Provide the [X, Y] coordinate of the cell's center where the given text is located.  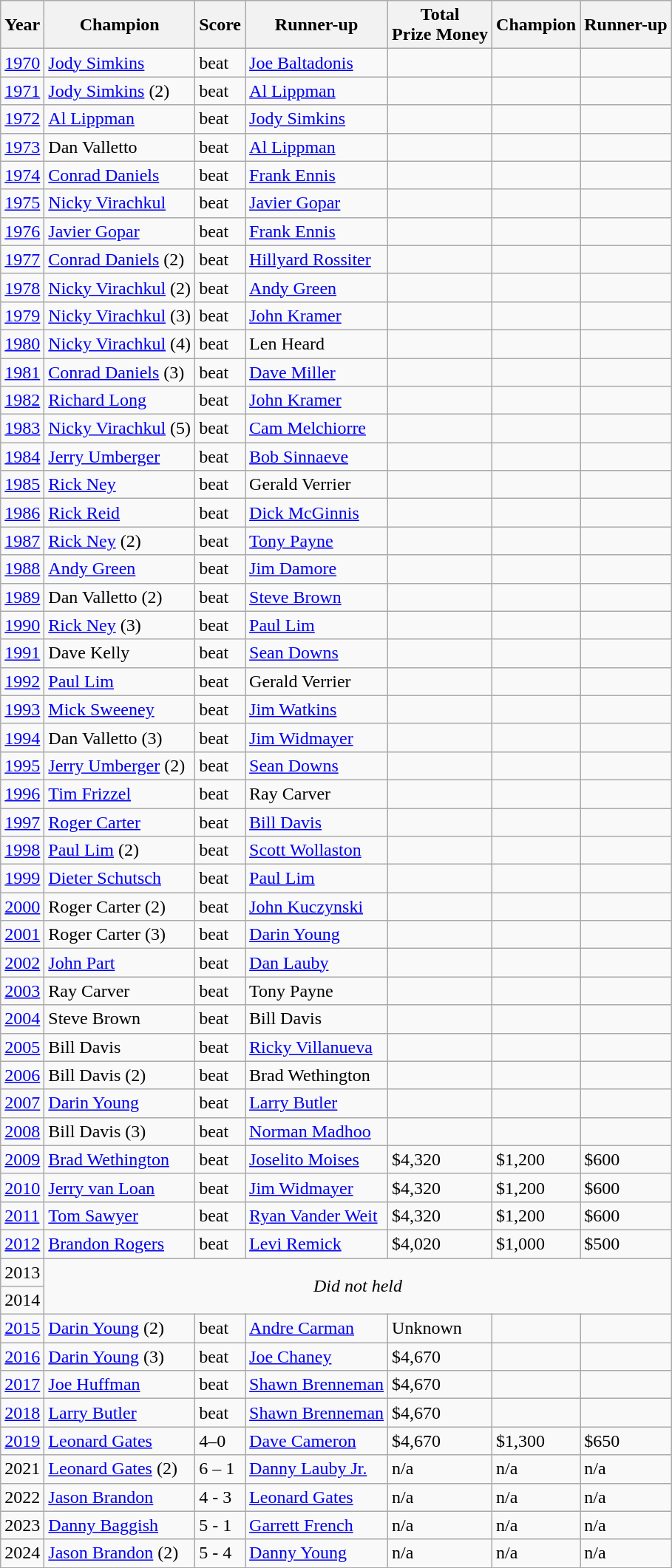
5 - 1 [220, 1525]
1976 [22, 231]
2003 [22, 991]
Richard Long [120, 400]
1999 [22, 879]
Danny Young [316, 1553]
Bob Sinnaeve [316, 457]
Garrett French [316, 1525]
John Kuczynski [316, 907]
Jody Simkins (2) [120, 91]
Conrad Daniels [120, 175]
Joe Baltadonis [316, 63]
2017 [22, 1385]
Ricky Villanueva [316, 1047]
Danny Lauby Jr. [316, 1469]
1997 [22, 822]
2024 [22, 1553]
1981 [22, 372]
Score [220, 25]
2009 [22, 1159]
Darin Young (3) [120, 1357]
Dan Valletto [120, 147]
Year [22, 25]
2006 [22, 1075]
2004 [22, 1019]
Hillyard Rossiter [316, 259]
Jason Brandon [120, 1497]
4 - 3 [220, 1497]
1977 [22, 259]
1989 [22, 597]
1974 [22, 175]
Levi Remick [316, 1244]
2007 [22, 1103]
2019 [22, 1441]
1970 [22, 63]
1975 [22, 203]
Paul Lim (2) [120, 851]
Joselito Moises [316, 1159]
1994 [22, 737]
5 - 4 [220, 1553]
Jim Damore [316, 569]
1978 [22, 287]
2023 [22, 1525]
1993 [22, 709]
Cam Melchiorre [316, 429]
Danny Baggish [120, 1525]
1995 [22, 766]
1980 [22, 344]
Dick McGinnis [316, 513]
1984 [22, 457]
2015 [22, 1329]
2005 [22, 1047]
Jim Watkins [316, 709]
4–0 [220, 1441]
Nicky Virachkul (2) [120, 287]
Dieter Schutsch [120, 879]
Nicky Virachkul (5) [120, 429]
Unknown [441, 1329]
Nicky Virachkul [120, 203]
2022 [22, 1497]
Jerry van Loan [120, 1187]
2014 [22, 1301]
Rick Ney (3) [120, 625]
2021 [22, 1469]
1996 [22, 794]
Rick Ney [120, 485]
1971 [22, 91]
Andre Carman [316, 1329]
Conrad Daniels (2) [120, 259]
1988 [22, 569]
1991 [22, 653]
6 – 1 [220, 1469]
$4,020 [441, 1244]
Ryan Vander Weit [316, 1216]
Jerry Umberger [120, 457]
Roger Carter (3) [120, 935]
1990 [22, 625]
Jerry Umberger (2) [120, 766]
Jason Brandon (2) [120, 1553]
1982 [22, 400]
2002 [22, 963]
Roger Carter [120, 822]
1973 [22, 147]
Dave Cameron [316, 1441]
Dan Valletto (3) [120, 737]
Tom Sawyer [120, 1216]
Brandon Rogers [120, 1244]
Mick Sweeney [120, 709]
Did not held [358, 1286]
Len Heard [316, 344]
Scott Wollaston [316, 851]
1985 [22, 485]
2008 [22, 1131]
2018 [22, 1413]
Darin Young (2) [120, 1329]
$500 [626, 1244]
2010 [22, 1187]
Nicky Virachkul (4) [120, 344]
$650 [626, 1441]
2001 [22, 935]
Joe Huffman [120, 1385]
Conrad Daniels (3) [120, 372]
1972 [22, 119]
2000 [22, 907]
Bill Davis (3) [120, 1131]
Dave Miller [316, 372]
Dan Valletto (2) [120, 597]
Leonard Gates (2) [120, 1469]
2012 [22, 1244]
1979 [22, 316]
2013 [22, 1272]
$1,000 [537, 1244]
1998 [22, 851]
1983 [22, 429]
Roger Carter (2) [120, 907]
TotalPrize Money [441, 25]
2016 [22, 1357]
Rick Reid [120, 513]
1986 [22, 513]
Dave Kelly [120, 653]
$1,300 [537, 1441]
Rick Ney (2) [120, 541]
Joe Chaney [316, 1357]
Dan Lauby [316, 963]
Norman Madhoo [316, 1131]
Nicky Virachkul (3) [120, 316]
2011 [22, 1216]
John Part [120, 963]
Bill Davis (2) [120, 1075]
1987 [22, 541]
Tim Frizzel [120, 794]
1992 [22, 681]
